Extract the [x, y] coordinate from the center of the cell holding the provided text.  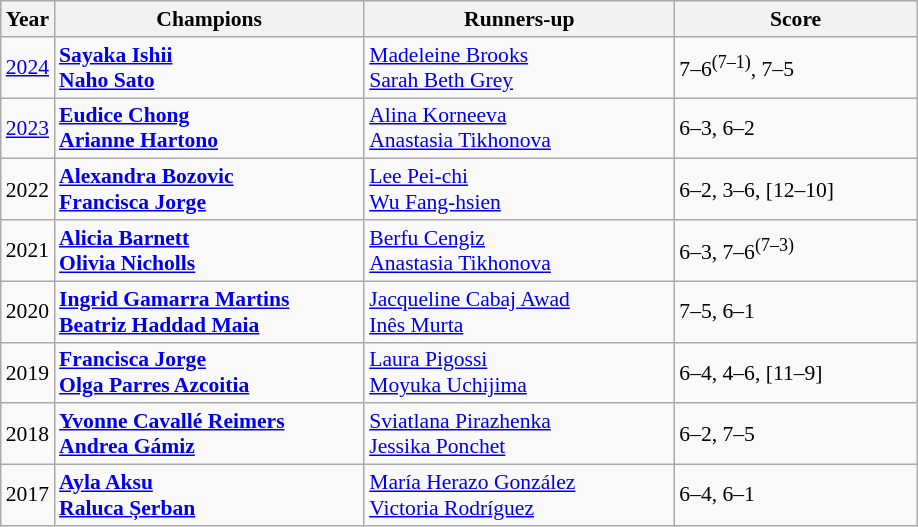
Yvonne Cavallé Reimers Andrea Gámiz [209, 434]
Ayla Aksu Raluca Șerban [209, 496]
María Herazo González Victoria Rodríguez [519, 496]
6–4, 4–6, [11–9] [796, 372]
Berfu Cengiz Anastasia Tikhonova [519, 250]
Alina Korneeva Anastasia Tikhonova [519, 128]
2019 [28, 372]
2024 [28, 68]
Laura Pigossi Moyuka Uchijima [519, 372]
6–3, 7–6(7–3) [796, 250]
7–6(7–1), 7–5 [796, 68]
6–2, 7–5 [796, 434]
Francisca Jorge Olga Parres Azcoitia [209, 372]
Sayaka Ishii Naho Sato [209, 68]
2022 [28, 190]
Runners-up [519, 19]
Score [796, 19]
6–3, 6–2 [796, 128]
2017 [28, 496]
Eudice Chong Arianne Hartono [209, 128]
2018 [28, 434]
Ingrid Gamarra Martins Beatriz Haddad Maia [209, 312]
2020 [28, 312]
Jacqueline Cabaj Awad Inês Murta [519, 312]
Alexandra Bozovic Francisca Jorge [209, 190]
2023 [28, 128]
6–2, 3–6, [12–10] [796, 190]
Alicia Barnett Olivia Nicholls [209, 250]
7–5, 6–1 [796, 312]
Year [28, 19]
Sviatlana Pirazhenka Jessika Ponchet [519, 434]
2021 [28, 250]
6–4, 6–1 [796, 496]
Madeleine Brooks Sarah Beth Grey [519, 68]
Champions [209, 19]
Lee Pei-chi Wu Fang-hsien [519, 190]
